Capture the cell that displays the provided text and extract its [x, y] central coordinate. 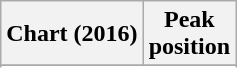
Chart (2016) [72, 34]
Peakposition [189, 34]
